For the text-containing cell, return its midpoint in [x, y] coordinate format. 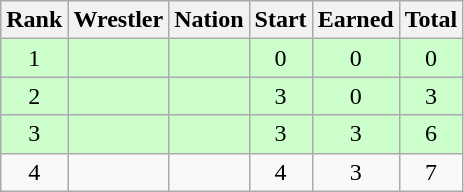
Start [280, 20]
6 [431, 134]
Earned [356, 20]
Rank [34, 20]
2 [34, 96]
7 [431, 172]
Nation [209, 20]
Wrestler [118, 20]
Total [431, 20]
1 [34, 58]
